Return the (x, y) coordinate for the center point of the cell that contains the specified text.  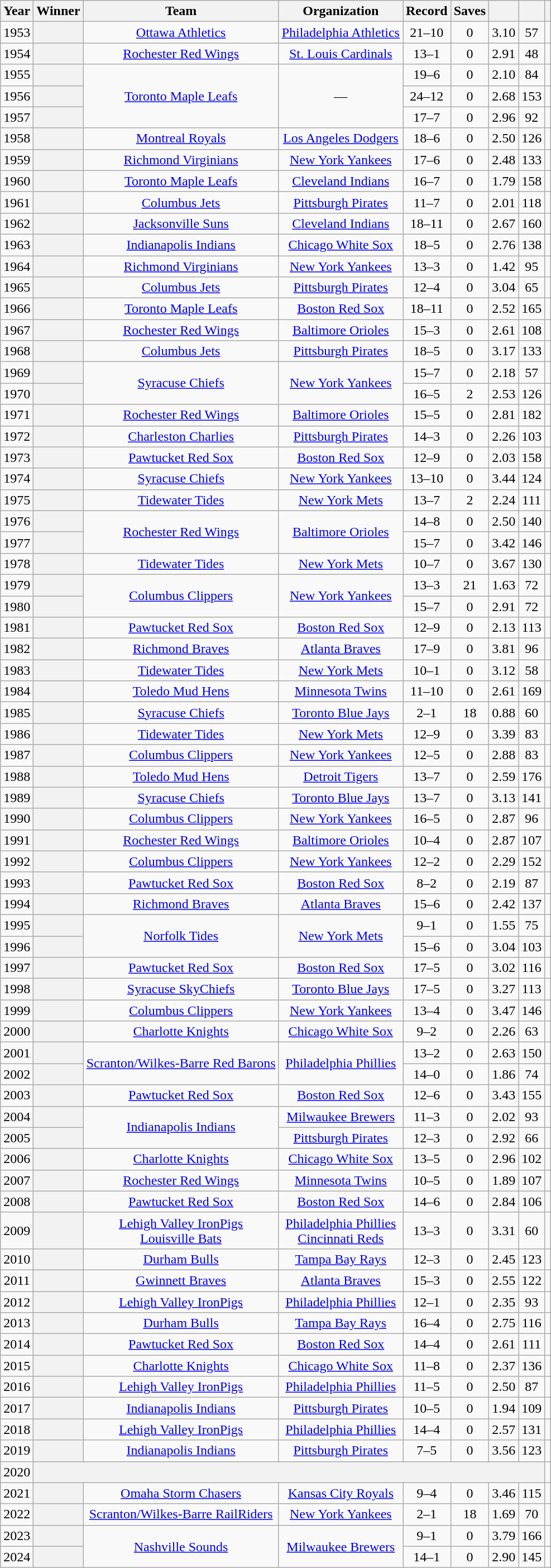
14–6 (427, 1202)
2007 (17, 1180)
24–12 (427, 96)
10–1 (427, 670)
St. Louis Cardinals (341, 54)
176 (531, 776)
3.44 (504, 479)
1985 (17, 713)
13–5 (427, 1159)
13–1 (427, 54)
1982 (17, 649)
Norfolk Tides (181, 936)
102 (531, 1159)
2.29 (504, 861)
118 (531, 202)
15–5 (427, 415)
2.68 (504, 96)
1999 (17, 1011)
16–7 (427, 181)
Nashville Sounds (181, 1546)
2.13 (504, 628)
153 (531, 96)
152 (531, 861)
1980 (17, 606)
2024 (17, 1557)
169 (531, 692)
1989 (17, 798)
2.57 (504, 1429)
1977 (17, 542)
14–0 (427, 1074)
131 (531, 1429)
2005 (17, 1138)
1990 (17, 819)
14–8 (427, 521)
63 (531, 1032)
3.79 (504, 1536)
1964 (17, 266)
3.42 (504, 542)
14–3 (427, 436)
141 (531, 798)
18–6 (427, 139)
1969 (17, 373)
Kansas City Royals (341, 1493)
138 (531, 245)
2002 (17, 1074)
150 (531, 1053)
Scranton/Wilkes-Barre Red Barons (181, 1064)
124 (531, 479)
1981 (17, 628)
Winner (58, 11)
2.10 (504, 75)
2.24 (504, 500)
11–5 (427, 1387)
1960 (17, 181)
1987 (17, 755)
Saves (469, 11)
13–4 (427, 1011)
12–2 (427, 861)
3.39 (504, 734)
2.92 (504, 1138)
10–7 (427, 564)
3.27 (504, 989)
Charleston Charlies (181, 436)
9–4 (427, 1493)
Gwinnett Braves (181, 1280)
2.81 (504, 415)
2.19 (504, 883)
2.53 (504, 394)
2017 (17, 1408)
2.18 (504, 373)
1.86 (504, 1074)
109 (531, 1408)
1992 (17, 861)
3.46 (504, 1493)
1956 (17, 96)
2019 (17, 1451)
13–10 (427, 479)
106 (531, 1202)
2010 (17, 1259)
2.59 (504, 776)
7–5 (427, 1451)
3.43 (504, 1095)
Scranton/Wilkes-Barre RailRiders (181, 1514)
12–4 (427, 288)
11–10 (427, 692)
19–6 (427, 75)
2000 (17, 1032)
140 (531, 521)
1966 (17, 309)
182 (531, 415)
2.90 (504, 1557)
2009 (17, 1230)
1993 (17, 883)
95 (531, 266)
115 (531, 1493)
1968 (17, 351)
1961 (17, 202)
92 (531, 117)
3.17 (504, 351)
2.35 (504, 1302)
48 (531, 54)
1963 (17, 245)
1986 (17, 734)
1957 (17, 117)
2.03 (504, 457)
2021 (17, 1493)
74 (531, 1074)
2.55 (504, 1280)
145 (531, 1557)
9–2 (427, 1032)
17–9 (427, 649)
12–1 (427, 1302)
1.55 (504, 925)
1962 (17, 223)
1.69 (504, 1514)
1975 (17, 500)
1991 (17, 840)
1978 (17, 564)
3.10 (504, 32)
2.63 (504, 1053)
— (341, 96)
Record (427, 11)
2016 (17, 1387)
Philadelphia Athletics (341, 32)
3.56 (504, 1451)
2.02 (504, 1117)
1.94 (504, 1408)
2022 (17, 1514)
1.79 (504, 181)
Omaha Storm Chasers (181, 1493)
1994 (17, 904)
1970 (17, 394)
3.31 (504, 1230)
3.47 (504, 1011)
2015 (17, 1366)
10–4 (427, 840)
2001 (17, 1053)
2014 (17, 1345)
1958 (17, 139)
136 (531, 1366)
1995 (17, 925)
3.13 (504, 798)
58 (531, 670)
2.52 (504, 309)
2.48 (504, 160)
Montreal Royals (181, 139)
155 (531, 1095)
2.37 (504, 1366)
1965 (17, 288)
Jacksonville Suns (181, 223)
1967 (17, 330)
3.81 (504, 649)
Los Angeles Dodgers (341, 139)
Ottawa Athletics (181, 32)
1988 (17, 776)
2.67 (504, 223)
2.84 (504, 1202)
Philadelphia PhilliesCincinnati Reds (341, 1230)
1972 (17, 436)
1979 (17, 585)
2011 (17, 1280)
2.76 (504, 245)
1971 (17, 415)
2006 (17, 1159)
1954 (17, 54)
166 (531, 1536)
2.45 (504, 1259)
2.42 (504, 904)
66 (531, 1138)
130 (531, 564)
1.42 (504, 266)
1.89 (504, 1180)
14–1 (427, 1557)
3.12 (504, 670)
75 (531, 925)
84 (531, 75)
1955 (17, 75)
13–2 (427, 1053)
2.75 (504, 1323)
3.02 (504, 968)
16–4 (427, 1323)
2018 (17, 1429)
1953 (17, 32)
160 (531, 223)
2023 (17, 1536)
12–6 (427, 1095)
2020 (17, 1472)
8–2 (427, 883)
2004 (17, 1117)
1996 (17, 947)
1974 (17, 479)
21 (469, 585)
1983 (17, 670)
165 (531, 309)
65 (531, 288)
122 (531, 1280)
2.01 (504, 202)
2012 (17, 1302)
Detroit Tigers (341, 776)
Team (181, 11)
2013 (17, 1323)
Organization (341, 11)
1976 (17, 521)
1959 (17, 160)
11–3 (427, 1117)
11–7 (427, 202)
1973 (17, 457)
21–10 (427, 32)
1998 (17, 989)
17–7 (427, 117)
1997 (17, 968)
1.63 (504, 585)
Syracuse SkyChiefs (181, 989)
2.88 (504, 755)
Lehigh Valley IronPigsLouisville Bats (181, 1230)
2008 (17, 1202)
1984 (17, 692)
12–5 (427, 755)
2003 (17, 1095)
0.88 (504, 713)
70 (531, 1514)
11–8 (427, 1366)
3.67 (504, 564)
17–6 (427, 160)
137 (531, 904)
108 (531, 330)
Year (17, 11)
